Output the (x, y) coordinate of the center of the cell containing the given text.  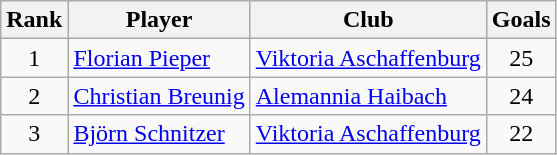
2 (34, 96)
Florian Pieper (159, 58)
Player (159, 20)
Club (368, 20)
1 (34, 58)
Alemannia Haibach (368, 96)
Goals (521, 20)
25 (521, 58)
3 (34, 134)
22 (521, 134)
Christian Breunig (159, 96)
Björn Schnitzer (159, 134)
Rank (34, 20)
24 (521, 96)
